Locate the cell with the specified text and output its (X, Y) center coordinate. 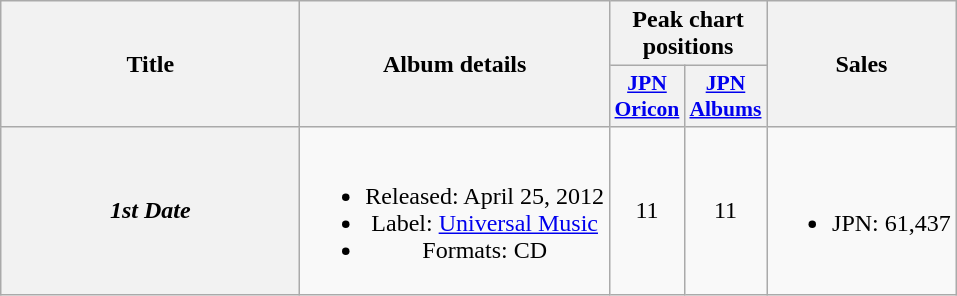
Title (150, 64)
Peak chart positions (688, 34)
Sales (862, 64)
JPNOricon (648, 96)
Released: April 25, 2012Label: Universal MusicFormats: CD (455, 210)
JPNAlbums (725, 96)
Album details (455, 64)
1st Date (150, 210)
JPN: 61,437 (862, 210)
